Pinpoint the cell where the given text exists, returning its [X, Y] midpoint coordinate. 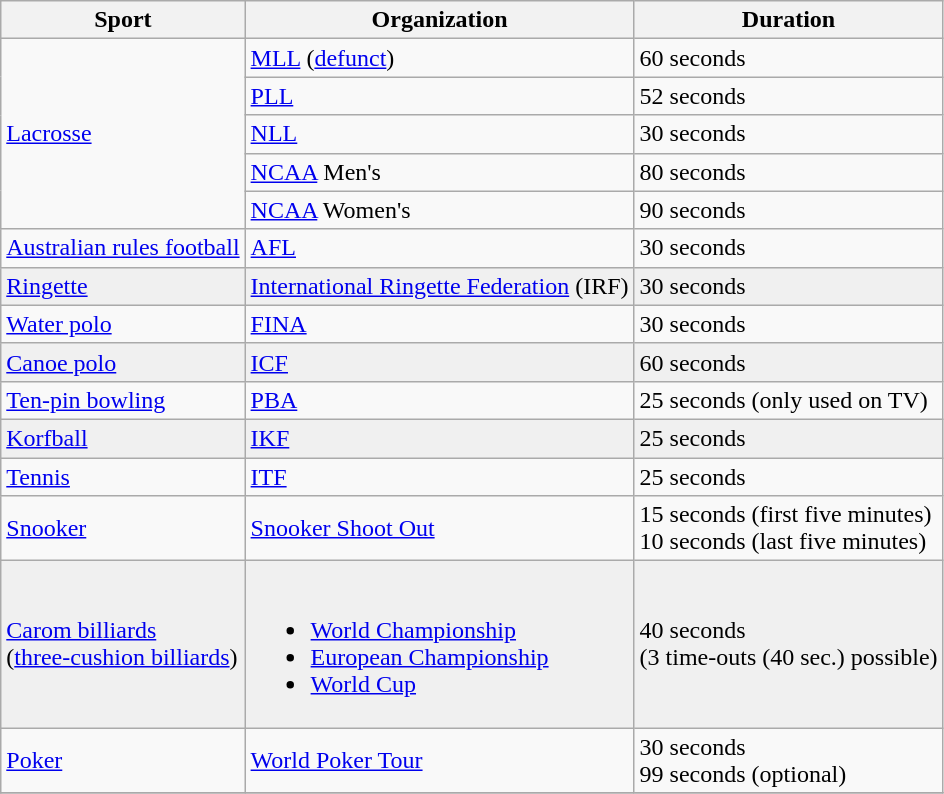
Snooker [123, 528]
Tennis [123, 477]
Water polo [123, 324]
Carom billiards(three-cushion billiards) [123, 644]
World Poker Tour [440, 760]
PBA [440, 400]
NLL [440, 134]
PLL [440, 96]
30 seconds99 seconds (optional) [788, 760]
World ChampionshipEuropean ChampionshipWorld Cup [440, 644]
NCAA Women's [440, 210]
Poker [123, 760]
Snooker Shoot Out [440, 528]
IKF [440, 438]
15 seconds (first five minutes)10 seconds (last five minutes) [788, 528]
Sport [123, 20]
40 seconds(3 time-outs (40 sec.) possible) [788, 644]
AFL [440, 248]
Korfball [123, 438]
52 seconds [788, 96]
Canoe polo [123, 362]
25 seconds (only used on TV) [788, 400]
Duration [788, 20]
FINA [440, 324]
Lacrosse [123, 134]
Ringette [123, 286]
80 seconds [788, 172]
90 seconds [788, 210]
ITF [440, 477]
Ten-pin bowling [123, 400]
ICF [440, 362]
NCAA Men's [440, 172]
International Ringette Federation (IRF) [440, 286]
Australian rules football [123, 248]
Organization [440, 20]
MLL (defunct) [440, 58]
